Capture the cell that displays the provided text and extract its (x, y) central coordinate. 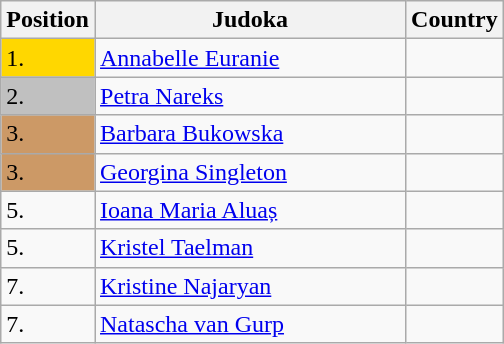
Position (48, 20)
Ioana Maria Aluaș (250, 210)
Georgina Singleton (250, 172)
Country (455, 20)
Petra Nareks (250, 96)
2. (48, 96)
Judoka (250, 20)
Barbara Bukowska (250, 134)
Kristine Najaryan (250, 286)
Annabelle Euranie (250, 58)
1. (48, 58)
Kristel Taelman (250, 248)
Natascha van Gurp (250, 324)
